Detect which cell encompasses the target text, then output its (x, y) center coordinate. 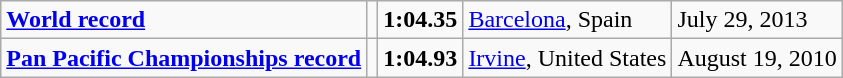
1:04.35 (420, 20)
July 29, 2013 (757, 20)
August 19, 2010 (757, 58)
World record (184, 20)
Barcelona, Spain (568, 20)
Pan Pacific Championships record (184, 58)
1:04.93 (420, 58)
Irvine, United States (568, 58)
